Identify which cell holds the provided text, then report its [X, Y] central coordinate. 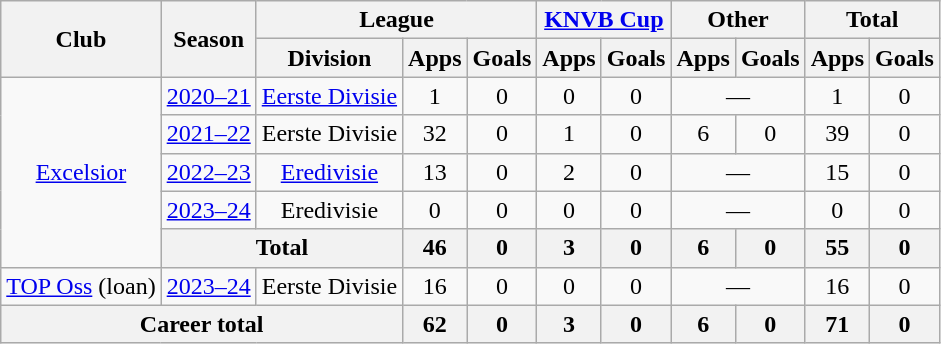
71 [837, 324]
Career total [202, 324]
62 [435, 324]
46 [435, 248]
32 [435, 134]
Excelsior [81, 172]
2022–23 [208, 172]
TOP Oss (loan) [81, 286]
2 [569, 172]
39 [837, 134]
KNVB Cup [604, 20]
15 [837, 172]
2020–21 [208, 96]
55 [837, 248]
Other [738, 20]
13 [435, 172]
League [396, 20]
2021–22 [208, 134]
Division [329, 58]
Season [208, 39]
Club [81, 39]
